Provide the (X, Y) coordinate of the cell's center where the given text is located.  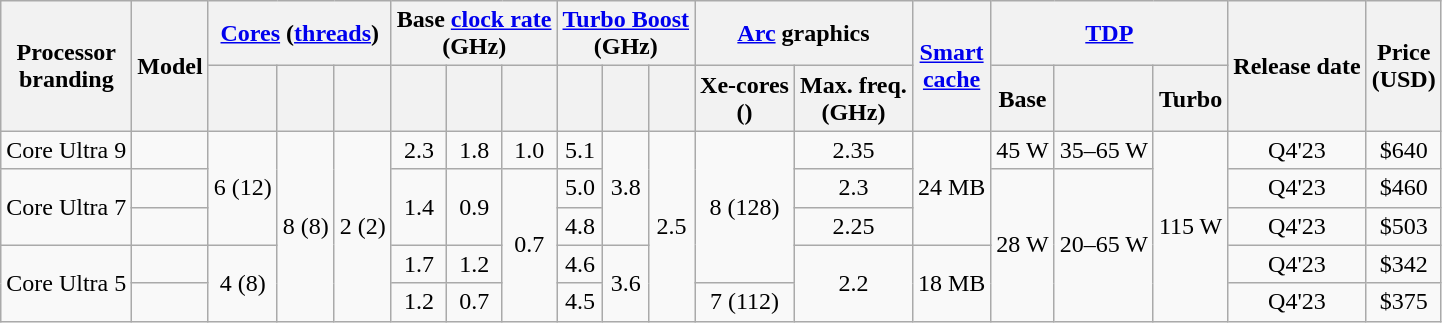
4.6 (580, 264)
3.8 (626, 188)
7 (112) (745, 302)
24 MB (951, 188)
Processorbranding (66, 66)
8 (8) (306, 226)
18 MB (951, 283)
115 W (1190, 226)
20–65 W (1104, 245)
Core Ultra 5 (66, 283)
Release date (1297, 66)
$375 (1404, 302)
Base (1022, 98)
2 (2) (362, 226)
0.9 (474, 207)
Model (170, 66)
3.6 (626, 283)
Base clock rate(GHz) (474, 34)
6 (12) (242, 188)
Core Ultra 7 (66, 207)
28 W (1022, 245)
TDP (1110, 34)
2.5 (672, 226)
2.35 (853, 150)
35–65 W (1104, 150)
Smartcache (951, 66)
Price(USD) (1404, 66)
45 W (1022, 150)
Max. freq.(GHz) (853, 98)
5.0 (580, 188)
1.7 (418, 264)
Turbo (1190, 98)
Cores (threads) (300, 34)
Xe-cores() (745, 98)
$640 (1404, 150)
1.8 (474, 150)
$342 (1404, 264)
2.25 (853, 226)
2.2 (853, 283)
5.1 (580, 150)
1.0 (530, 150)
Turbo Boost(GHz) (626, 34)
Core Ultra 9 (66, 150)
4 (8) (242, 283)
$503 (1404, 226)
4.5 (580, 302)
Arc graphics (804, 34)
1.4 (418, 207)
$460 (1404, 188)
8 (128) (745, 207)
4.8 (580, 226)
